Return the [x, y] coordinate for the center point of the cell that contains the specified text.  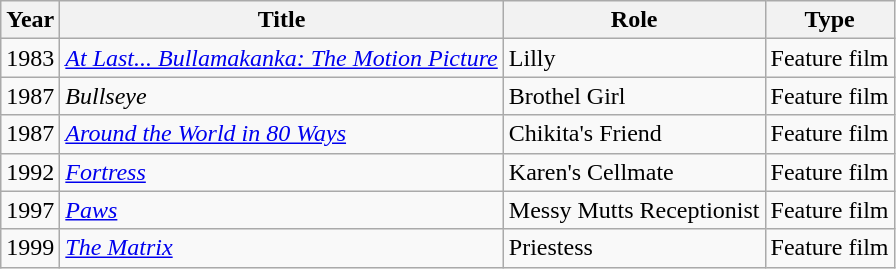
1999 [30, 248]
Role [634, 20]
Chikita's Friend [634, 134]
The Matrix [282, 248]
Karen's Cellmate [634, 172]
1992 [30, 172]
Lilly [634, 58]
At Last... Bullamakanka: The Motion Picture [282, 58]
Priestess [634, 248]
1997 [30, 210]
Fortress [282, 172]
Bullseye [282, 96]
Title [282, 20]
Year [30, 20]
Type [830, 20]
Around the World in 80 Ways [282, 134]
Paws [282, 210]
Brothel Girl [634, 96]
1983 [30, 58]
Messy Mutts Receptionist [634, 210]
